Pinpoint the cell where the given text exists, returning its (X, Y) midpoint coordinate. 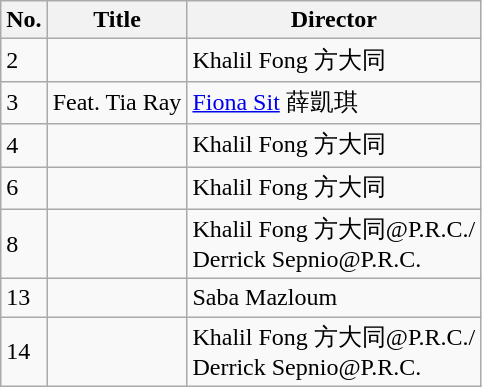
14 (24, 352)
Title (117, 20)
Feat. Tia Ray (117, 102)
4 (24, 146)
Director (334, 20)
No. (24, 20)
6 (24, 188)
Saba Mazloum (334, 298)
Fiona Sit 薛凱琪 (334, 102)
2 (24, 60)
13 (24, 298)
8 (24, 244)
3 (24, 102)
